Search for the cell housing the specified text and yield its (x, y) center coordinate. 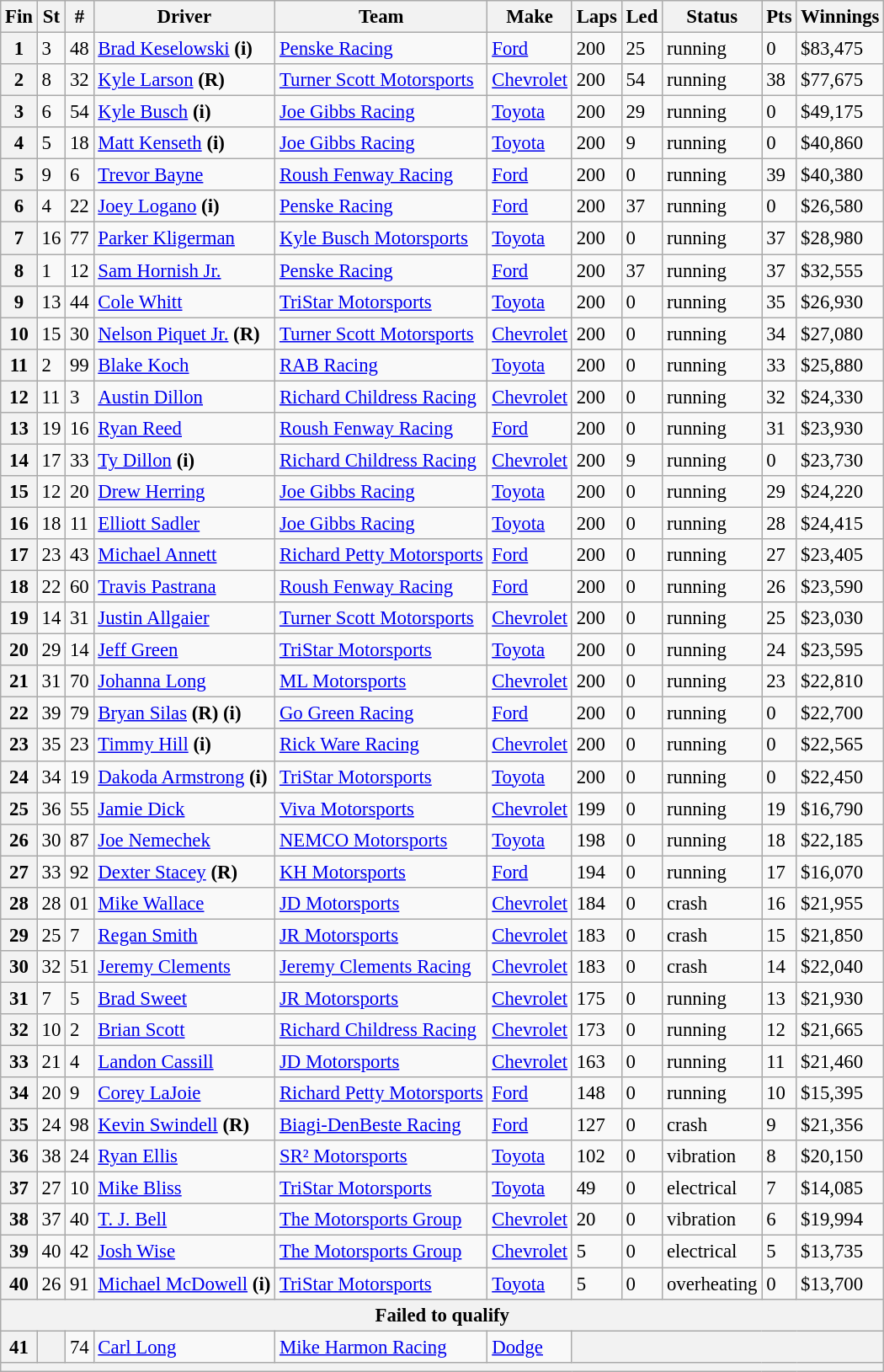
49 (596, 1188)
$23,590 (840, 587)
$24,330 (840, 397)
$21,930 (840, 998)
Dakoda Armstrong (i) (184, 777)
Michael McDowell (i) (184, 1284)
Carl Long (184, 1347)
99 (79, 365)
Timmy Hill (i) (184, 745)
Biagi-DenBeste Racing (381, 1125)
Matt Kenseth (i) (184, 143)
$22,810 (840, 681)
Jamie Dick (184, 809)
$26,580 (840, 206)
$32,555 (840, 270)
$22,700 (840, 713)
$16,790 (840, 809)
$21,460 (840, 1062)
Parker Kligerman (184, 238)
$13,700 (840, 1284)
44 (79, 302)
Ryan Reed (184, 429)
$23,030 (840, 618)
$26,930 (840, 302)
55 (79, 809)
Pts (780, 17)
Status (712, 17)
Trevor Bayne (184, 175)
Sam Hornish Jr. (184, 270)
Mike Bliss (184, 1188)
Dodge (530, 1347)
194 (596, 872)
184 (596, 904)
SR² Motorsports (381, 1156)
$15,395 (840, 1093)
Viva Motorsports (381, 809)
Winnings (840, 17)
102 (596, 1156)
$28,980 (840, 238)
173 (596, 1030)
$14,085 (840, 1188)
St (51, 17)
92 (79, 872)
Justin Allgaier (184, 618)
77 (79, 238)
Regan Smith (184, 935)
ML Motorsports (381, 681)
$23,730 (840, 460)
Dexter Stacey (R) (184, 872)
Team (381, 17)
Corey LaJoie (184, 1093)
Fin (19, 17)
$16,070 (840, 872)
Cole Whitt (184, 302)
198 (596, 840)
$21,955 (840, 904)
Bryan Silas (R) (i) (184, 713)
70 (79, 681)
87 (79, 840)
$20,150 (840, 1156)
Driver (184, 17)
$22,185 (840, 840)
43 (79, 555)
T. J. Bell (184, 1220)
Mike Harmon Racing (381, 1347)
Jeff Green (184, 650)
127 (596, 1125)
NEMCO Motorsports (381, 840)
Jeremy Clements (184, 967)
$49,175 (840, 112)
overheating (712, 1284)
Brad Keselowski (i) (184, 49)
$23,405 (840, 555)
RAB Racing (381, 365)
$22,450 (840, 777)
Ryan Ellis (184, 1156)
Johanna Long (184, 681)
$21,356 (840, 1125)
48 (79, 49)
60 (79, 587)
148 (596, 1093)
Landon Cassill (184, 1062)
$22,565 (840, 745)
# (79, 17)
$77,675 (840, 80)
Kevin Swindell (R) (184, 1125)
$24,220 (840, 492)
199 (596, 809)
Austin Dillon (184, 397)
Laps (596, 17)
79 (79, 713)
Blake Koch (184, 365)
Failed to qualify (443, 1315)
Elliott Sadler (184, 523)
$27,080 (840, 334)
$23,595 (840, 650)
Kyle Larson (R) (184, 80)
KH Motorsports (381, 872)
163 (596, 1062)
$21,665 (840, 1030)
98 (79, 1125)
Ty Dillon (i) (184, 460)
$22,040 (840, 967)
41 (19, 1347)
$25,880 (840, 365)
Nelson Piquet Jr. (R) (184, 334)
$19,994 (840, 1220)
$40,380 (840, 175)
Brad Sweet (184, 998)
175 (596, 998)
91 (79, 1284)
Drew Herring (184, 492)
Travis Pastrana (184, 587)
Jeremy Clements Racing (381, 967)
Joe Nemechek (184, 840)
$23,930 (840, 429)
51 (79, 967)
$21,850 (840, 935)
Mike Wallace (184, 904)
Led (642, 17)
Michael Annett (184, 555)
Go Green Racing (381, 713)
Kyle Busch Motorsports (381, 238)
Make (530, 17)
Rick Ware Racing (381, 745)
Joey Logano (i) (184, 206)
42 (79, 1252)
$13,735 (840, 1252)
Josh Wise (184, 1252)
$24,415 (840, 523)
Kyle Busch (i) (184, 112)
01 (79, 904)
Brian Scott (184, 1030)
$40,860 (840, 143)
$83,475 (840, 49)
74 (79, 1347)
